Extract the [X, Y] coordinate from the center of the cell holding the provided text.  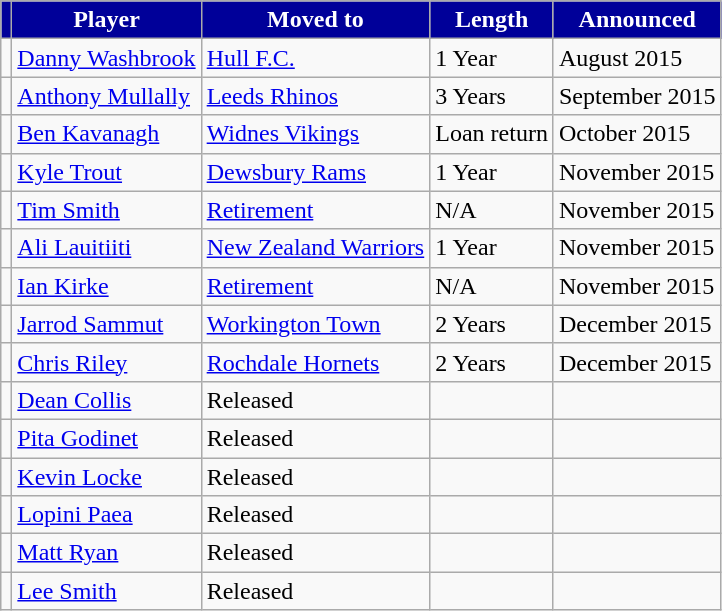
Pita Godinet [106, 438]
Announced [637, 20]
Dewsbury Rams [316, 172]
Jarrod Sammut [106, 324]
Anthony Mullally [106, 96]
New Zealand Warriors [316, 248]
Kyle Trout [106, 172]
Player [106, 20]
Leeds Rhinos [316, 96]
Ian Kirke [106, 286]
Moved to [316, 20]
Lee Smith [106, 591]
Hull F.C. [316, 58]
October 2015 [637, 134]
Dean Collis [106, 400]
Length [492, 20]
Rochdale Hornets [316, 362]
Tim Smith [106, 210]
Widnes Vikings [316, 134]
3 Years [492, 96]
Workington Town [316, 324]
Ben Kavanagh [106, 134]
August 2015 [637, 58]
Kevin Locke [106, 477]
Ali Lauitiiti [106, 248]
September 2015 [637, 96]
Loan return [492, 134]
Chris Riley [106, 362]
Danny Washbrook [106, 58]
Lopini Paea [106, 515]
Matt Ryan [106, 553]
